Search for the cell housing the specified text and yield its (x, y) center coordinate. 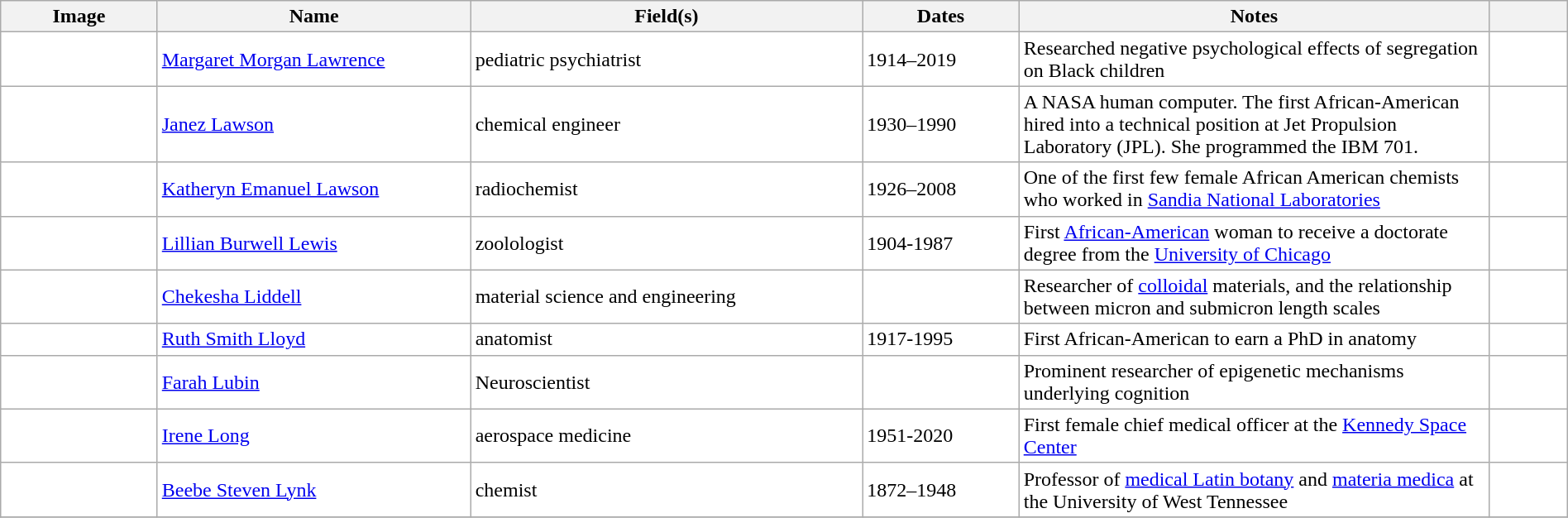
Chekesha Liddell (314, 296)
Margaret Morgan Lawrence (314, 60)
Katheryn Emanuel Lawson (314, 189)
First female chief medical officer at the Kennedy Space Center (1254, 435)
Janez Lawson (314, 124)
Researcher of colloidal materials, and the relationship between micron and submicron length scales (1254, 296)
aerospace medicine (667, 435)
One of the first few female African American chemists who worked in Sandia National Laboratories (1254, 189)
Field(s) (667, 17)
material science and engineering (667, 296)
1914–2019 (941, 60)
Lillian Burwell Lewis (314, 243)
A NASA human computer. The first African-American hired into a technical position at Jet Propulsion Laboratory (JPL). She programmed the IBM 701. (1254, 124)
Neuroscientist (667, 382)
1904-1987 (941, 243)
Name (314, 17)
radiochemist (667, 189)
pediatric psychiatrist (667, 60)
1917-1995 (941, 339)
zoolologist (667, 243)
Notes (1254, 17)
1926–2008 (941, 189)
First African-American woman to receive a doctorate degree from the University of Chicago (1254, 243)
Ruth Smith Lloyd (314, 339)
1872–1948 (941, 490)
First African-American to earn a PhD in anatomy (1254, 339)
Beebe Steven Lynk (314, 490)
chemical engineer (667, 124)
Researched negative psychological effects of segregation on Black children (1254, 60)
Dates (941, 17)
Professor of medical Latin botany and materia medica at the University of West Tennessee (1254, 490)
1951-2020 (941, 435)
Farah Lubin (314, 382)
Image (79, 17)
Irene Long (314, 435)
anatomist (667, 339)
Prominent researcher of epigenetic mechanisms underlying cognition (1254, 382)
chemist (667, 490)
1930–1990 (941, 124)
